Capture the cell that displays the provided text and extract its (X, Y) central coordinate. 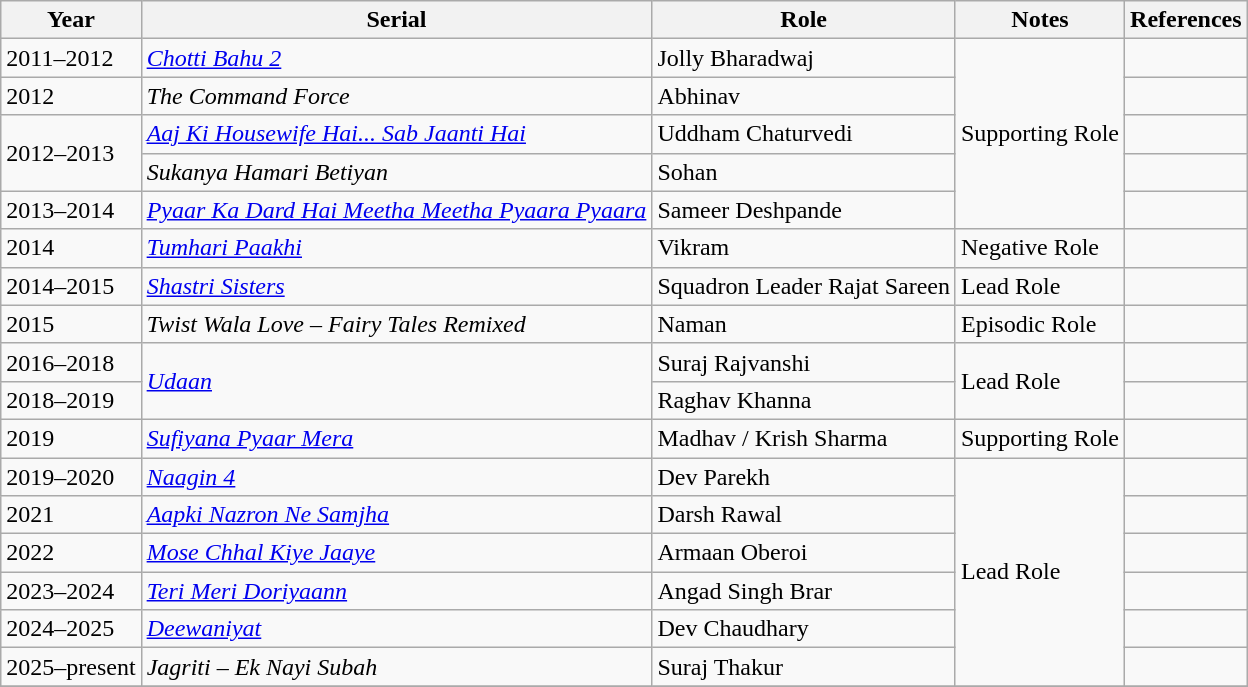
Armaan Oberoi (804, 553)
Tumhari Paakhi (396, 248)
Sukanya Hamari Betiyan (396, 172)
2015 (71, 324)
2013–2014 (71, 210)
Raghav Khanna (804, 400)
Udaan (396, 381)
References (1186, 20)
2022 (71, 553)
Sohan (804, 172)
Role (804, 20)
The Command Force (396, 96)
Naagin 4 (396, 477)
2024–2025 (71, 629)
Dev Parekh (804, 477)
2012–2013 (71, 153)
Sufiyana Pyaar Mera (396, 438)
Abhinav (804, 96)
2019 (71, 438)
2021 (71, 515)
Sameer Deshpande (804, 210)
2014–2015 (71, 286)
Year (71, 20)
Chotti Bahu 2 (396, 58)
Jagriti – Ek Nayi Subah (396, 667)
Vikram (804, 248)
2016–2018 (71, 362)
Squadron Leader Rajat Sareen (804, 286)
Episodic Role (1040, 324)
Naman (804, 324)
2019–2020 (71, 477)
Notes (1040, 20)
2012 (71, 96)
Teri Meri Doriyaann (396, 591)
Uddham Chaturvedi (804, 134)
2018–2019 (71, 400)
Pyaar Ka Dard Hai Meetha Meetha Pyaara Pyaara (396, 210)
Dev Chaudhary (804, 629)
2014 (71, 248)
Negative Role (1040, 248)
Suraj Thakur (804, 667)
2025–present (71, 667)
Serial (396, 20)
Madhav / Krish Sharma (804, 438)
Suraj Rajvanshi (804, 362)
Aapki Nazron Ne Samjha (396, 515)
Darsh Rawal (804, 515)
Aaj Ki Housewife Hai... Sab Jaanti Hai (396, 134)
Deewaniyat (396, 629)
2011–2012 (71, 58)
Angad Singh Brar (804, 591)
Shastri Sisters (396, 286)
Mose Chhal Kiye Jaaye (396, 553)
Jolly Bharadwaj (804, 58)
Twist Wala Love – Fairy Tales Remixed (396, 324)
2023–2024 (71, 591)
